Determine the (x, y) coordinate at the center of the cell enclosing the given text.  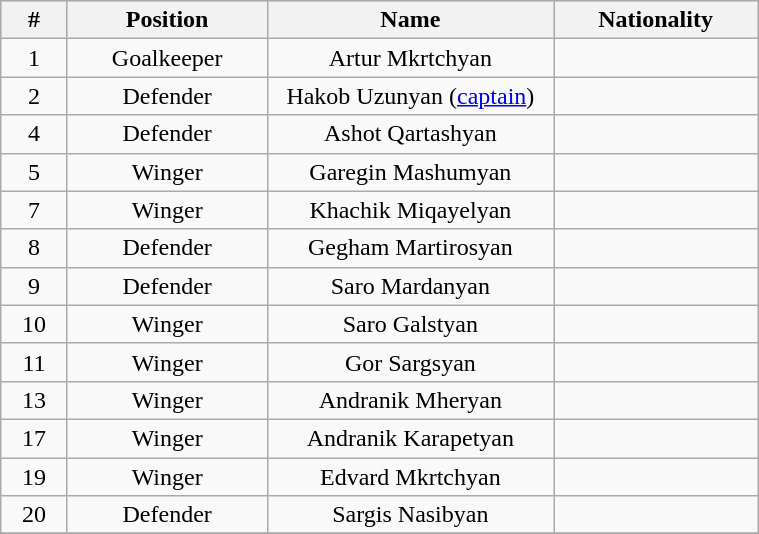
20 (34, 515)
Name (410, 20)
Andranik Mheryan (410, 400)
13 (34, 400)
19 (34, 477)
Saro Galstyan (410, 324)
Edvard Mkrtchyan (410, 477)
# (34, 20)
Sargis Nasibyan (410, 515)
7 (34, 210)
Gor Sargsyan (410, 362)
Garegin Mashumyan (410, 172)
Artur Mkrtchyan (410, 58)
Khachik Miqayelyan (410, 210)
Saro Mardanyan (410, 286)
10 (34, 324)
9 (34, 286)
8 (34, 248)
2 (34, 96)
4 (34, 134)
11 (34, 362)
Andranik Karapetyan (410, 438)
Position (167, 20)
Nationality (656, 20)
5 (34, 172)
Gegham Martirosyan (410, 248)
Hakob Uzunyan (captain) (410, 96)
Goalkeeper (167, 58)
1 (34, 58)
Ashot Qartashyan (410, 134)
17 (34, 438)
